Capture the cell that displays the provided text and extract its (X, Y) central coordinate. 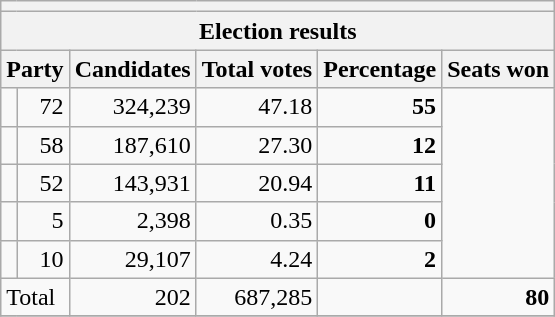
52 (43, 183)
Candidates (132, 69)
27.30 (257, 145)
5 (43, 221)
0 (380, 221)
Election results (278, 31)
72 (43, 107)
202 (132, 297)
187,610 (132, 145)
80 (498, 297)
2,398 (132, 221)
29,107 (132, 259)
Seats won (498, 69)
0.35 (257, 221)
687,285 (257, 297)
2 (380, 259)
47.18 (257, 107)
20.94 (257, 183)
Party (35, 69)
55 (380, 107)
Percentage (380, 69)
143,931 (132, 183)
Total votes (257, 69)
11 (380, 183)
58 (43, 145)
4.24 (257, 259)
Total (35, 297)
12 (380, 145)
10 (43, 259)
324,239 (132, 107)
